From the cell containing the given text, extract its center point as [x, y] coordinate. 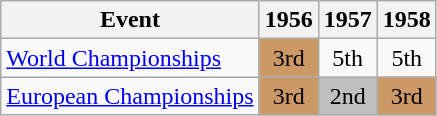
1957 [348, 20]
World Championships [130, 58]
1958 [406, 20]
European Championships [130, 96]
Event [130, 20]
1956 [288, 20]
2nd [348, 96]
